Return [X, Y] of the center of cell containing provided text 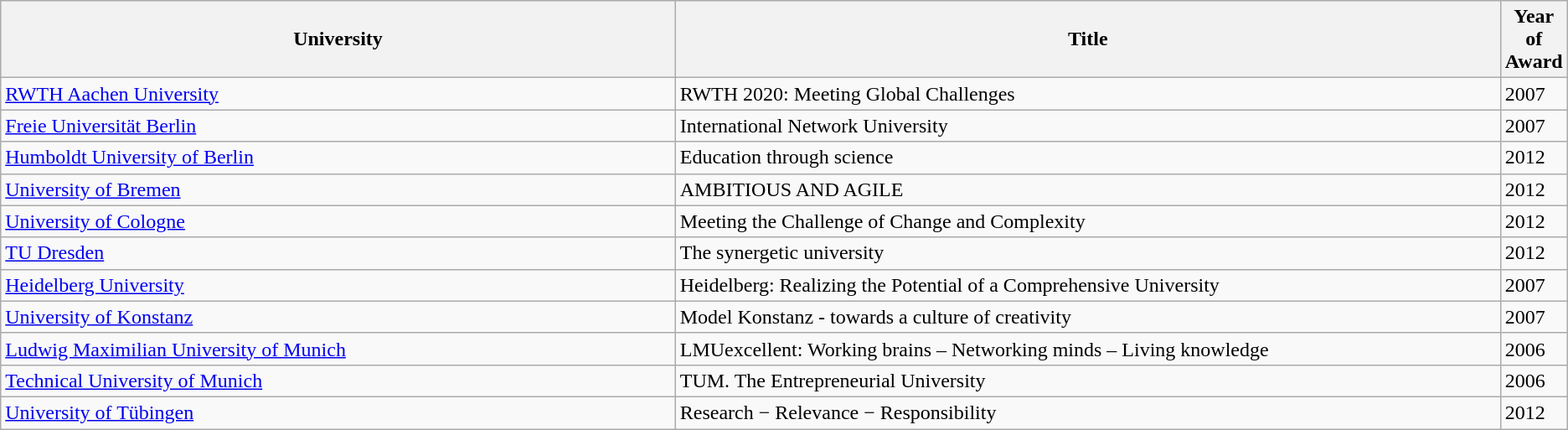
Title [1087, 39]
TUM. The Entrepreneurial University [1087, 381]
International Network University [1087, 126]
Heidelberg: Realizing the Potential of a Comprehensive University [1087, 285]
AMBITIOUS AND AGILE [1087, 189]
University of Bremen [338, 189]
Humboldt University of Berlin [338, 158]
Freie Universität Berlin [338, 126]
The synergetic university [1087, 253]
Meeting the Challenge of Change and Complexity [1087, 221]
RWTH Aachen University [338, 94]
University [338, 39]
Model Konstanz - towards a culture of creativity [1087, 317]
Year of Award [1534, 39]
University of Tübingen [338, 412]
Ludwig Maximilian University of Munich [338, 349]
Heidelberg University [338, 285]
TU Dresden [338, 253]
University of Cologne [338, 221]
LMUexcellent: Working brains – Networking minds – Living knowledge [1087, 349]
Technical University of Munich [338, 381]
Education through science [1087, 158]
RWTH 2020: Meeting Global Challenges [1087, 94]
University of Konstanz [338, 317]
Research − Relevance − Responsibility [1087, 412]
